Return the (x, y) coordinate for the center point of the cell that contains the specified text.  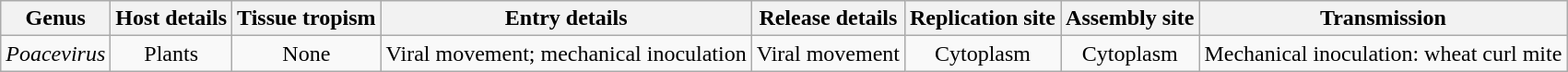
Poacevirus (55, 54)
Mechanical inoculation: wheat curl mite (1383, 54)
Transmission (1383, 18)
Replication site (983, 18)
Release details (828, 18)
Assembly site (1130, 18)
Viral movement; mechanical inoculation (566, 54)
Entry details (566, 18)
Viral movement (828, 54)
Plants (171, 54)
None (307, 54)
Host details (171, 18)
Tissue tropism (307, 18)
Genus (55, 18)
